Detect which cell encompasses the target text, then output its (x, y) center coordinate. 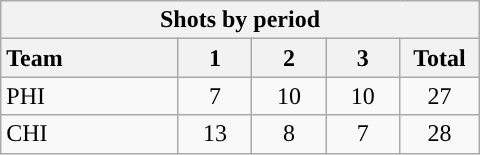
1 (215, 58)
PHI (90, 96)
8 (289, 134)
28 (440, 134)
CHI (90, 134)
Total (440, 58)
13 (215, 134)
Team (90, 58)
Shots by period (240, 20)
3 (363, 58)
2 (289, 58)
27 (440, 96)
